Pinpoint the cell where the given text exists, returning its (x, y) midpoint coordinate. 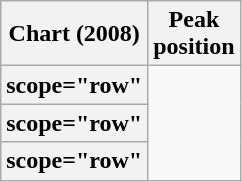
Peakposition (194, 34)
Chart (2008) (74, 34)
